Output the [X, Y] coordinate of the center of the cell containing the given text.  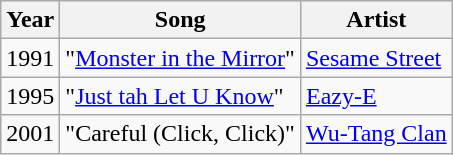
Year [30, 20]
1995 [30, 96]
Wu-Tang Clan [376, 134]
"Careful (Click, Click)" [180, 134]
Sesame Street [376, 58]
Song [180, 20]
"Just tah Let U Know" [180, 96]
1991 [30, 58]
Eazy-E [376, 96]
"Monster in the Mirror" [180, 58]
2001 [30, 134]
Artist [376, 20]
